Capture the cell that displays the provided text and extract its (x, y) central coordinate. 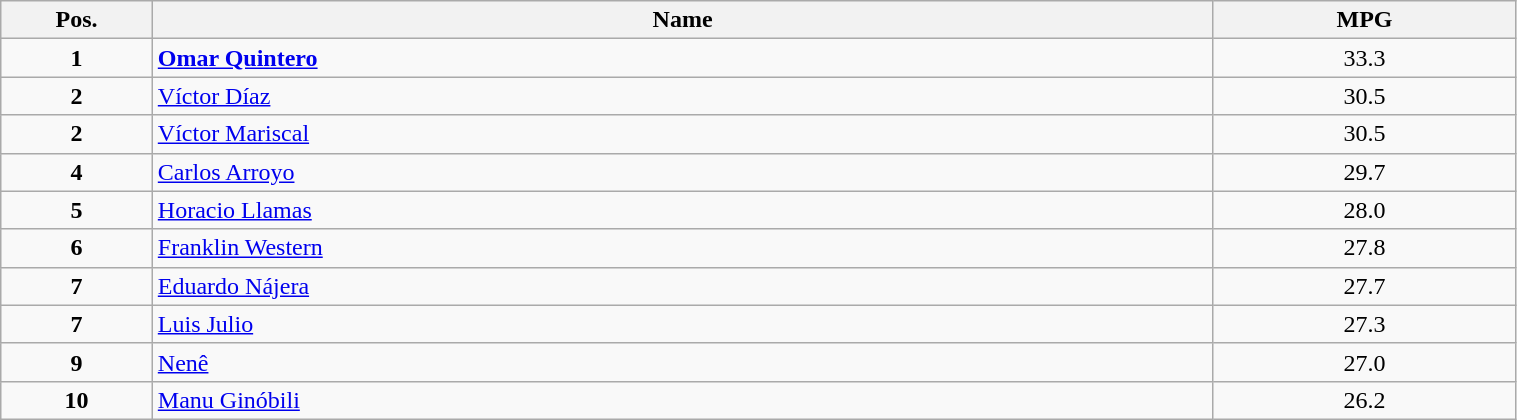
Víctor Mariscal (682, 134)
29.7 (1364, 172)
27.3 (1364, 324)
6 (77, 248)
27.7 (1364, 286)
Omar Quintero (682, 58)
Nenê (682, 362)
4 (77, 172)
33.3 (1364, 58)
Manu Ginóbili (682, 400)
1 (77, 58)
MPG (1364, 20)
Franklin Western (682, 248)
10 (77, 400)
Luis Julio (682, 324)
9 (77, 362)
Víctor Díaz (682, 96)
27.8 (1364, 248)
Name (682, 20)
Pos. (77, 20)
28.0 (1364, 210)
Carlos Arroyo (682, 172)
Horacio Llamas (682, 210)
26.2 (1364, 400)
5 (77, 210)
Eduardo Nájera (682, 286)
27.0 (1364, 362)
